Find where the given text appears and provide that cell's center as [X, Y] coordinate. 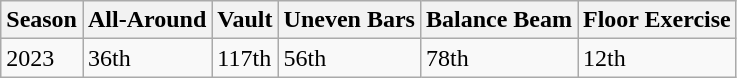
117th [245, 58]
Uneven Bars [349, 20]
2023 [42, 58]
Vault [245, 20]
12th [658, 58]
Balance Beam [498, 20]
Season [42, 20]
36th [146, 58]
All-Around [146, 20]
56th [349, 58]
78th [498, 58]
Floor Exercise [658, 20]
